Locate the cell with the specified text and output its [X, Y] center coordinate. 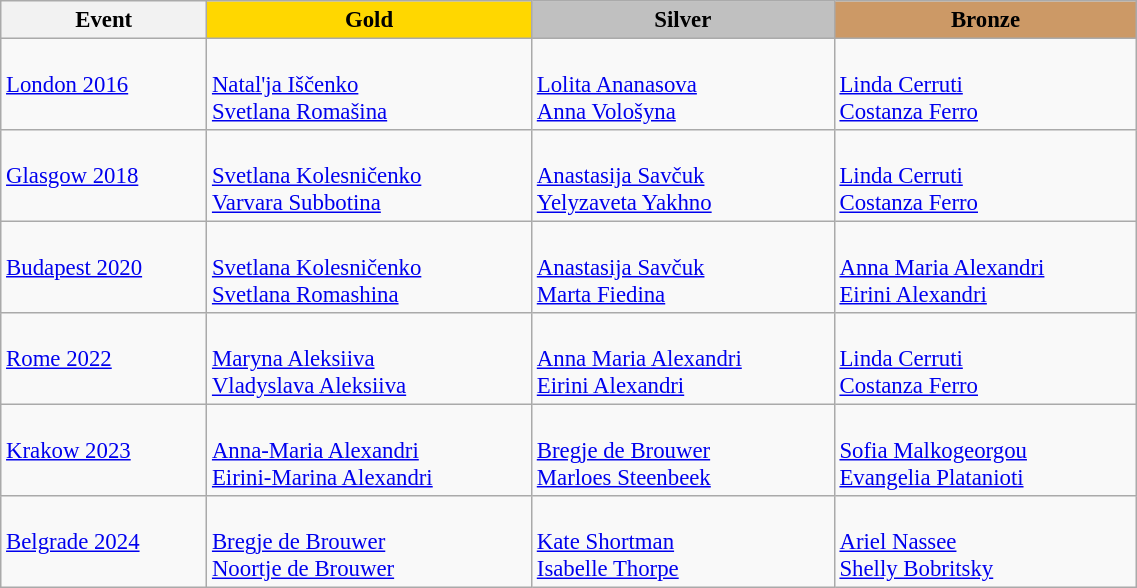
Anastasija SavčukYelyzaveta Yakhno [682, 176]
Lolita AnanasovaAnna Vološyna [682, 85]
Natal'ja IščenkoSvetlana Romašina [370, 85]
Silver [682, 20]
Rome 2022 [104, 359]
Svetlana KolesničenkoVarvara Subbotina [370, 176]
Sofia MalkogeorgouEvangelia Platanioti [986, 451]
Svetlana KolesničenkoSvetlana Romashina [370, 268]
Event [104, 20]
Bregje de BrouwerMarloes Steenbeek [682, 451]
Glasgow 2018 [104, 176]
London 2016 [104, 85]
Ariel Nassee Shelly Bobritsky [986, 542]
Bronze [986, 20]
Anastasija SavčukMarta Fiedina [682, 268]
Gold [370, 20]
Kate Shortman Isabelle Thorpe [682, 542]
Maryna AleksiivaVladyslava Aleksiiva [370, 359]
Bregje de Brouwer Noortje de Brouwer [370, 542]
Belgrade 2024 [104, 542]
Anna-Maria AlexandriEirini-Marina Alexandri [370, 451]
Krakow 2023 [104, 451]
Budapest 2020 [104, 268]
